Determine the (x, y) coordinate at the center of the cell enclosing the given text.  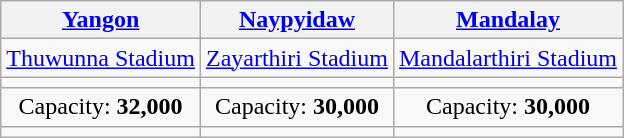
Mandalarthiri Stadium (508, 58)
Mandalay (508, 20)
Capacity: 32,000 (101, 107)
Naypyidaw (296, 20)
Zayarthiri Stadium (296, 58)
Yangon (101, 20)
Thuwunna Stadium (101, 58)
